Output the (X, Y) coordinate of the center of the cell containing the given text.  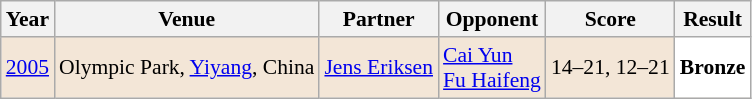
Cai Yun Fu Haifeng (492, 68)
Bronze (713, 68)
2005 (28, 68)
Venue (186, 19)
Result (713, 19)
Partner (378, 19)
14–21, 12–21 (610, 68)
Jens Eriksen (378, 68)
Olympic Park, Yiyang, China (186, 68)
Year (28, 19)
Opponent (492, 19)
Score (610, 19)
